Locate the cell with the specified text and output its [X, Y] center coordinate. 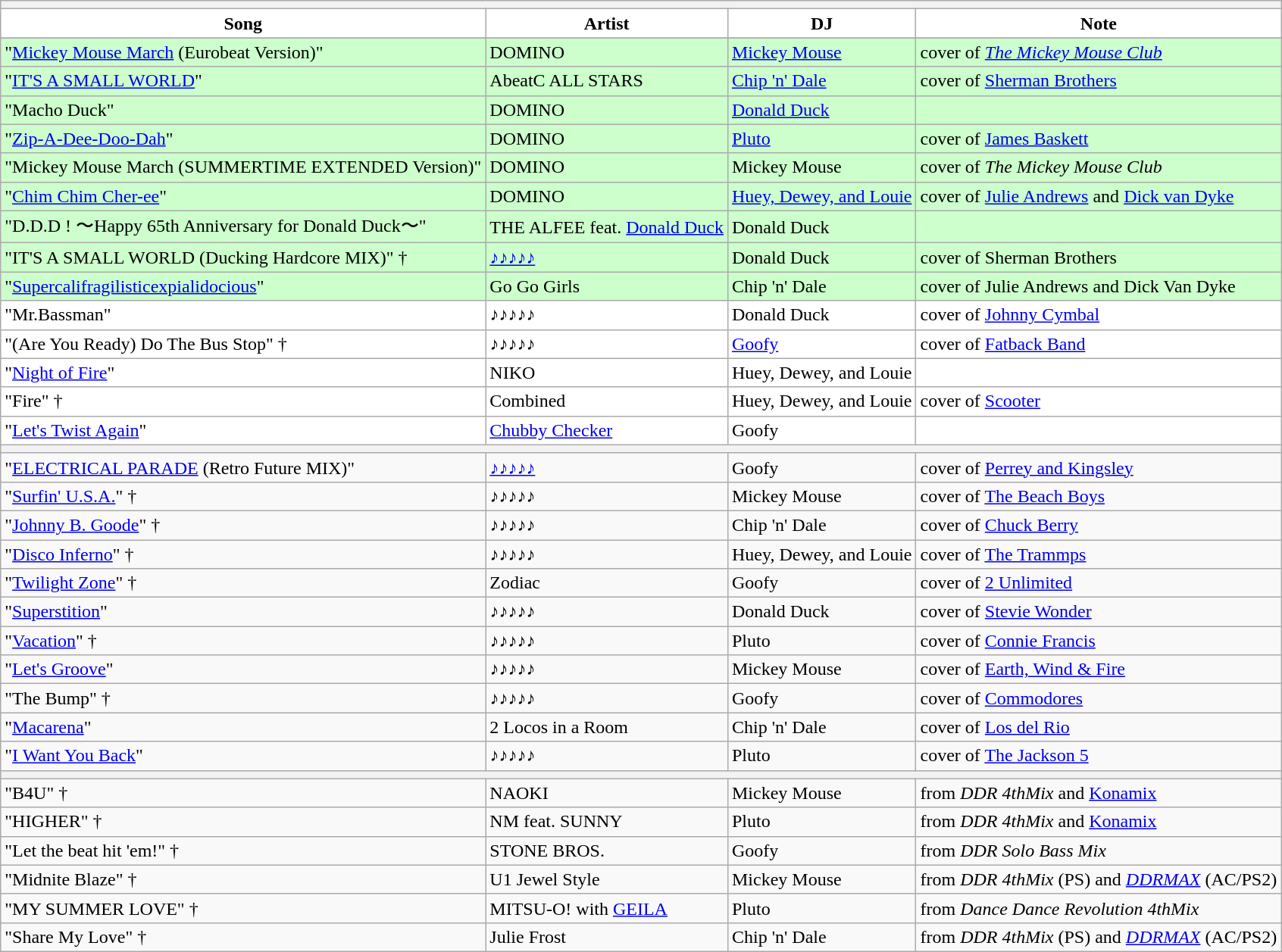
cover of Julie Andrews and Dick van Dyke [1099, 196]
"Johnny B. Goode" † [243, 525]
cover of Earth, Wind & Fire [1099, 670]
"MY SUMMER LOVE" † [243, 908]
cover of Los del Rio [1099, 727]
"Zip-A-Dee-Doo-Dah" [243, 139]
cover of The Trammps [1099, 554]
Julie Frost [607, 937]
NAOKI [607, 793]
Zodiac [607, 583]
"Mickey Mouse March (Eurobeat Version)" [243, 52]
"Chim Chim Cher-ee" [243, 196]
"Macarena" [243, 727]
U1 Jewel Style [607, 879]
"Let the beat hit 'em!" † [243, 851]
NIKO [607, 373]
"IT'S A SMALL WORLD" [243, 81]
cover of Scooter [1099, 401]
"IT'S A SMALL WORLD (Ducking Hardcore MIX)" † [243, 258]
"Let's Twist Again" [243, 430]
Song [243, 23]
"Mr.Bassman" [243, 315]
"ELECTRICAL PARADE (Retro Future MIX)" [243, 467]
"Surfin' U.S.A." † [243, 496]
"Mickey Mouse March (SUMMERTIME EXTENDED Version)" [243, 167]
Artist [607, 23]
THE ALFEE feat. Donald Duck [607, 227]
DJ [821, 23]
cover of Johnny Cymbal [1099, 315]
"Supercalifragilisticexpialidocious" [243, 286]
NM feat. SUNNY [607, 822]
"D.D.D ! 〜Happy 65th Anniversary for Donald Duck〜" [243, 227]
"Share My Love" † [243, 937]
"Disco Inferno" † [243, 554]
"I Want You Back" [243, 756]
Chubby Checker [607, 430]
"Night of Fire" [243, 373]
"B4U" † [243, 793]
cover of Chuck Berry [1099, 525]
AbeatC ALL STARS [607, 81]
"Twilight Zone" † [243, 583]
cover of Commodores [1099, 698]
from DDR Solo Bass Mix [1099, 851]
cover of Connie Francis [1099, 641]
MITSU-O! with GEILA [607, 908]
"The Bump" † [243, 698]
cover of James Baskett [1099, 139]
2 Locos in a Room [607, 727]
cover of The Jackson 5 [1099, 756]
cover of The Beach Boys [1099, 496]
"Macho Duck" [243, 110]
cover of Stevie Wonder [1099, 612]
"HIGHER" † [243, 822]
"Superstition" [243, 612]
cover of 2 Unlimited [1099, 583]
"Midnite Blaze" † [243, 879]
"Fire" † [243, 401]
STONE BROS. [607, 851]
Go Go Girls [607, 286]
cover of Julie Andrews and Dick Van Dyke [1099, 286]
from Dance Dance Revolution 4thMix [1099, 908]
"Let's Groove" [243, 670]
"(Are You Ready) Do The Bus Stop" † [243, 344]
cover of Fatback Band [1099, 344]
cover of Perrey and Kingsley [1099, 467]
Note [1099, 23]
"Vacation" † [243, 641]
Combined [607, 401]
